Search for the cell housing the specified text and yield its [x, y] center coordinate. 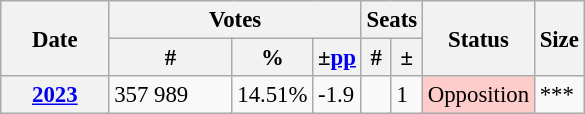
357 989 [170, 95]
±pp [337, 58]
Opposition [478, 95]
2023 [55, 95]
Size [559, 38]
1 [406, 95]
% [272, 58]
Votes [235, 20]
± [406, 58]
Date [55, 38]
*** [559, 95]
Status [478, 38]
-1.9 [337, 95]
14.51% [272, 95]
Seats [392, 20]
